Identify which cell holds the provided text, then report its [x, y] central coordinate. 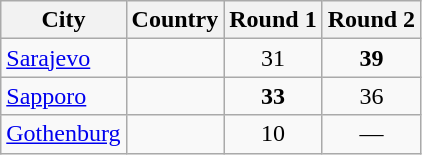
Round 2 [371, 20]
Gothenburg [64, 134]
Sapporo [64, 96]
— [371, 134]
10 [273, 134]
33 [273, 96]
Round 1 [273, 20]
39 [371, 58]
Country [175, 20]
31 [273, 58]
Sarajevo [64, 58]
City [64, 20]
36 [371, 96]
